For the text-containing cell, return its midpoint in (X, Y) coordinate format. 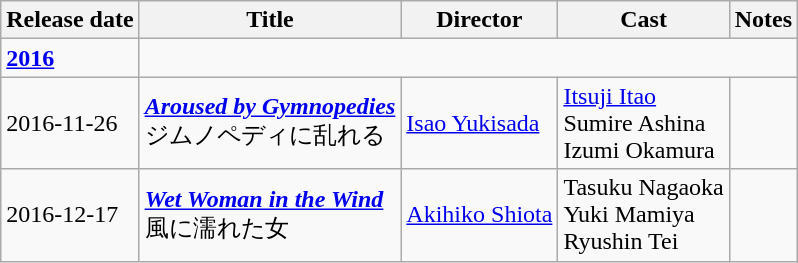
Director (480, 20)
2016-12-17 (70, 215)
Title (270, 20)
Itsuji ItaoSumire AshinaIzumi Okamura (644, 123)
2016 (70, 58)
Tasuku NagaokaYuki MamiyaRyushin Tei (644, 215)
Akihiko Shiota (480, 215)
Cast (644, 20)
2016-11-26 (70, 123)
Notes (763, 20)
Wet Woman in the Wind風に濡れた女 (270, 215)
Isao Yukisada (480, 123)
Release date (70, 20)
Aroused by Gymnopediesジムノペディに乱れる (270, 123)
